Find where the given text appears and provide that cell's center as (X, Y) coordinate. 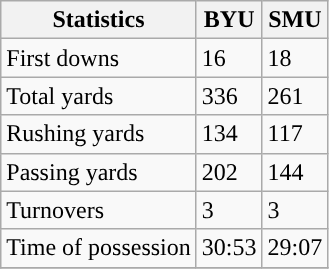
Total yards (99, 96)
SMU (295, 20)
117 (295, 134)
261 (295, 96)
134 (229, 134)
Time of possession (99, 248)
BYU (229, 20)
Passing yards (99, 172)
29:07 (295, 248)
30:53 (229, 248)
202 (229, 172)
Rushing yards (99, 134)
336 (229, 96)
Statistics (99, 20)
18 (295, 58)
16 (229, 58)
144 (295, 172)
Turnovers (99, 210)
First downs (99, 58)
